Scan for the cell matching the given text and deliver its [X, Y] coordinate at center. 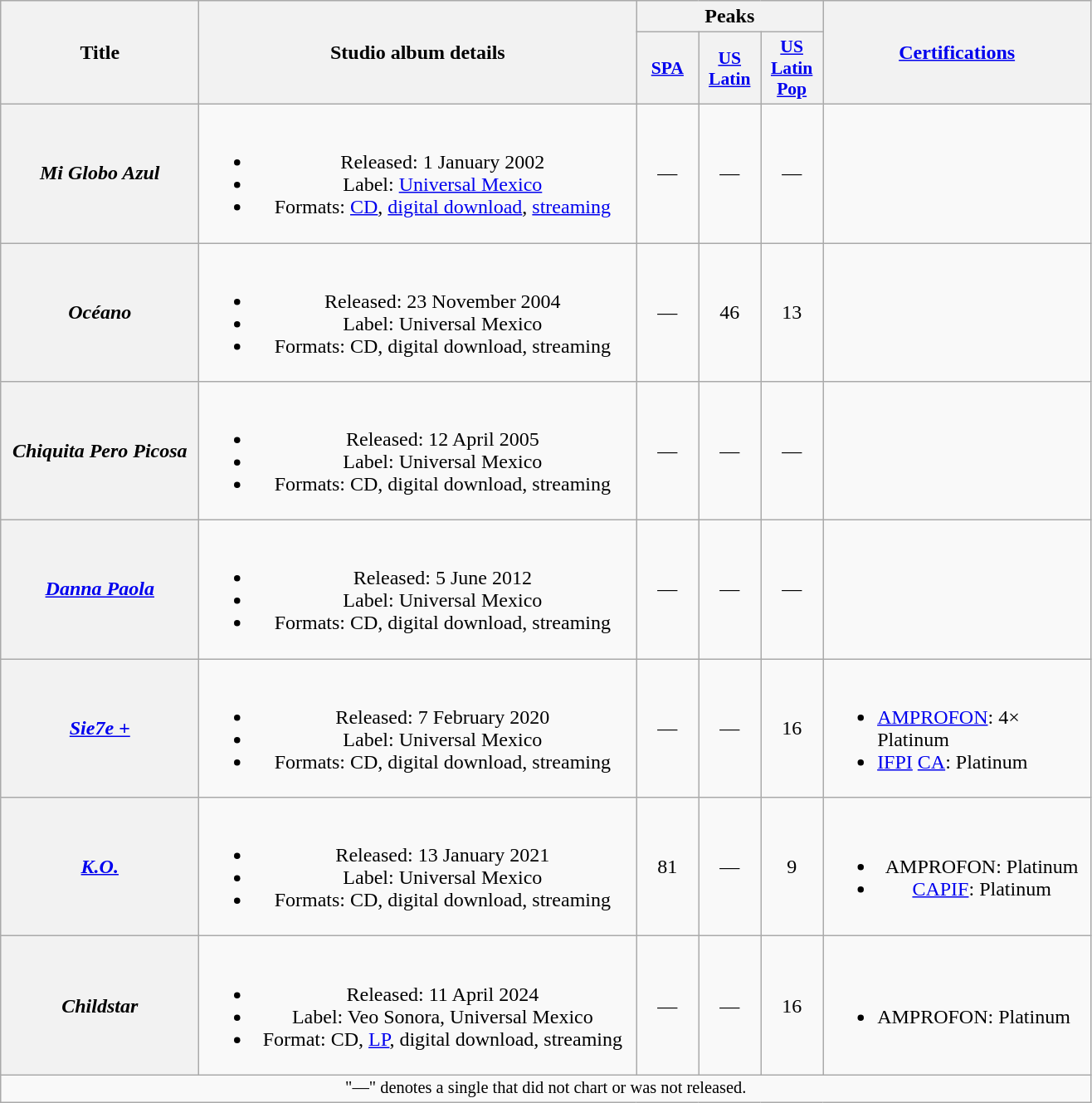
13 [792, 312]
Released: 1 January 2002Label: Universal MexicoFormats: CD, digital download, streaming [418, 173]
USLatin [730, 68]
Peaks [730, 17]
Released: 13 January 2021Label: Universal MexicoFormats: CD, digital download, streaming [418, 866]
USLatinPop [792, 68]
AMPROFON: Platinum [958, 1006]
81 [667, 866]
9 [792, 866]
Released: 23 November 2004Label: Universal MexicoFormats: CD, digital download, streaming [418, 312]
Childstar [100, 1006]
Certifications [958, 53]
"—" denotes a single that did not chart or was not released. [546, 1089]
Title [100, 53]
Sie7e + [100, 729]
Released: 12 April 2005Label: Universal MexicoFormats: CD, digital download, streaming [418, 451]
Danna Paola [100, 589]
Released: 11 April 2024Label: Veo Sonora, Universal MexicoFormat: CD, LP, digital download, streaming [418, 1006]
K.O. [100, 866]
Released: 5 June 2012Label: Universal MexicoFormats: CD, digital download, streaming [418, 589]
46 [730, 312]
Mi Globo Azul [100, 173]
Released: 7 February 2020Label: Universal MexicoFormats: CD, digital download, streaming [418, 729]
Studio album details [418, 53]
AMPROFON: 4× PlatinumIFPI CA: Platinum [958, 729]
AMPROFON: PlatinumCAPIF: Platinum [958, 866]
SPA [667, 68]
Océano [100, 312]
Chiquita Pero Picosa [100, 451]
